Output the (X, Y) coordinate of the center of the cell containing the given text.  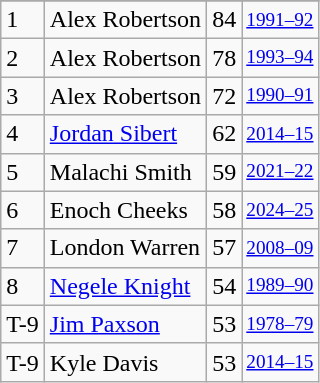
Jordan Sibert (125, 134)
6 (23, 210)
59 (224, 172)
62 (224, 134)
7 (23, 248)
1 (23, 20)
3 (23, 96)
2021–22 (280, 172)
Jim Paxson (125, 324)
London Warren (125, 248)
57 (224, 248)
2008–09 (280, 248)
72 (224, 96)
Kyle Davis (125, 362)
Enoch Cheeks (125, 210)
1990–91 (280, 96)
84 (224, 20)
2 (23, 58)
54 (224, 286)
8 (23, 286)
Negele Knight (125, 286)
78 (224, 58)
1978–79 (280, 324)
Malachi Smith (125, 172)
4 (23, 134)
1993–94 (280, 58)
2024–25 (280, 210)
5 (23, 172)
1991–92 (280, 20)
1989–90 (280, 286)
58 (224, 210)
